Return (x, y) of the center of cell containing provided text 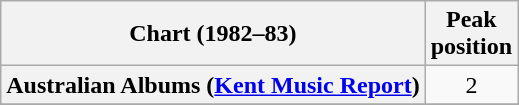
Australian Albums (Kent Music Report) (213, 85)
Peakposition (471, 34)
2 (471, 85)
Chart (1982–83) (213, 34)
